Detect which cell encompasses the target text, then output its (x, y) center coordinate. 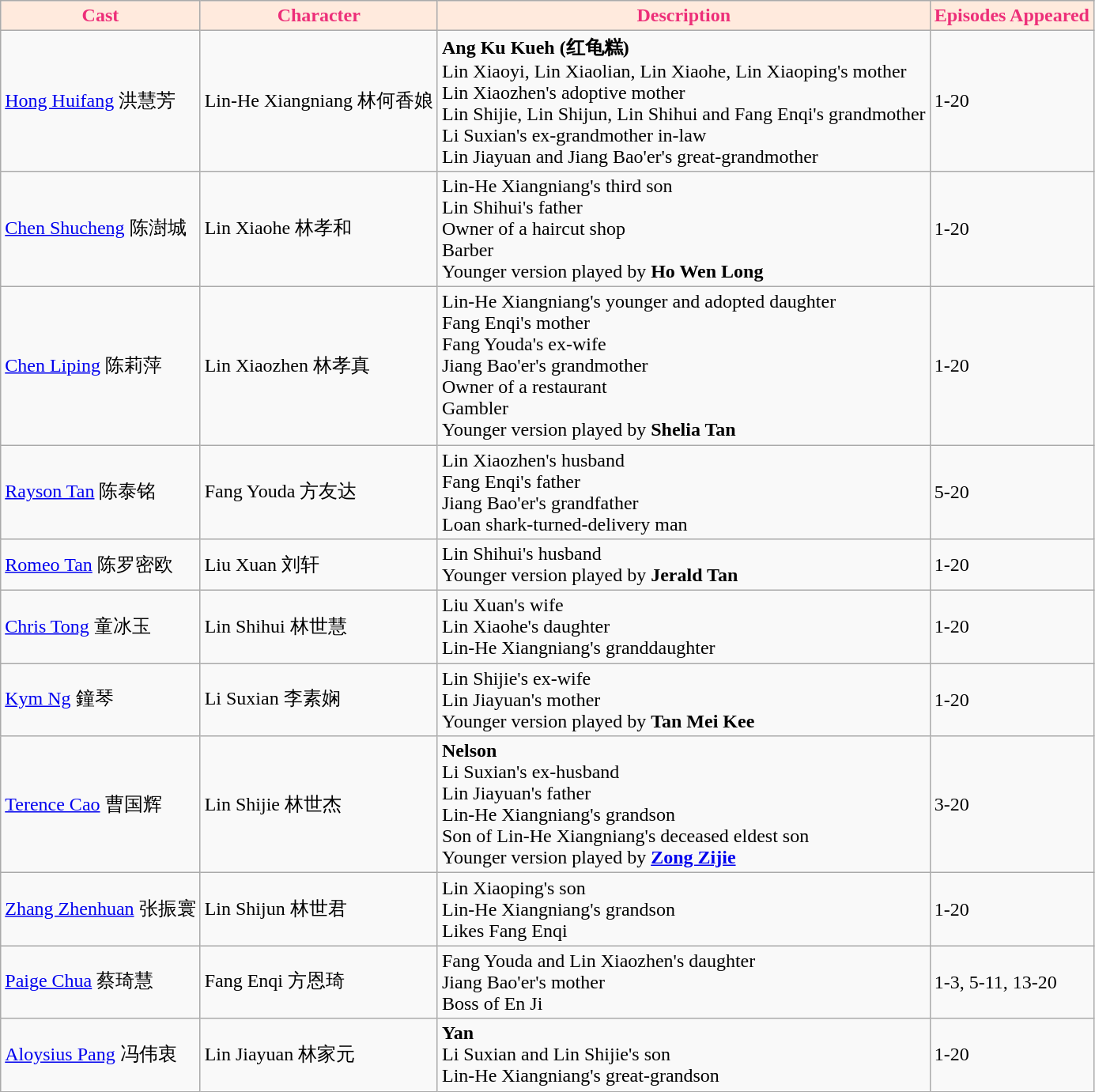
Lin-He Xiangniang's third son Lin Shihui's father Owner of a haircut shop Barber Younger version played by Ho Wen Long (683, 229)
5-20 (1012, 492)
Rayson Tan 陈泰铭 (100, 492)
1-3, 5-11, 13-20 (1012, 982)
Liu Xuan 刘轩 (319, 565)
Lin Shihui 林世慧 (319, 627)
Character (319, 16)
Kym Ng 鐘琴 (100, 700)
Yan Li Suxian and Lin Shijie's son Lin-He Xiangniang's great-grandson (683, 1055)
Lin Xiaozhen 林孝真 (319, 365)
Lin-He Xiangniang 林何香娘 (319, 101)
Chen Liping 陈莉萍 (100, 365)
Lin Shijie's ex-wife Lin Jiayuan's mother Younger version played by Tan Mei Kee (683, 700)
Lin Shijun 林世君 (319, 909)
Fang Youda and Lin Xiaozhen's daughter Jiang Bao'er's mother Boss of En Ji (683, 982)
Lin Xiaozhen's husband Fang Enqi's father Jiang Bao'er's grandfather Loan shark-turned-delivery man (683, 492)
Episodes Appeared (1012, 16)
Fang Enqi 方恩琦 (319, 982)
3-20 (1012, 805)
Aloysius Pang 冯伟衷 (100, 1055)
Zhang Zhenhuan 张振寰 (100, 909)
Lin Jiayuan 林家元 (319, 1055)
Lin Shihui's husband Younger version played by Jerald Tan (683, 565)
Chen Shucheng 陈澍城 (100, 229)
Cast (100, 16)
Li Suxian 李素娴 (319, 700)
Terence Cao 曹国辉 (100, 805)
Lin Shijie 林世杰 (319, 805)
Description (683, 16)
Liu Xuan's wife Lin Xiaohe's daughter Lin-He Xiangniang's granddaughter (683, 627)
Paige Chua 蔡琦慧 (100, 982)
Chris Tong 童冰玉 (100, 627)
Fang Youda 方友达 (319, 492)
Lin Xiaohe 林孝和 (319, 229)
Lin Xiaoping's son Lin-He Xiangniang's grandson Likes Fang Enqi (683, 909)
Romeo Tan 陈罗密欧 (100, 565)
Hong Huifang 洪慧芳 (100, 101)
